Capture the cell that displays the provided text and extract its (X, Y) central coordinate. 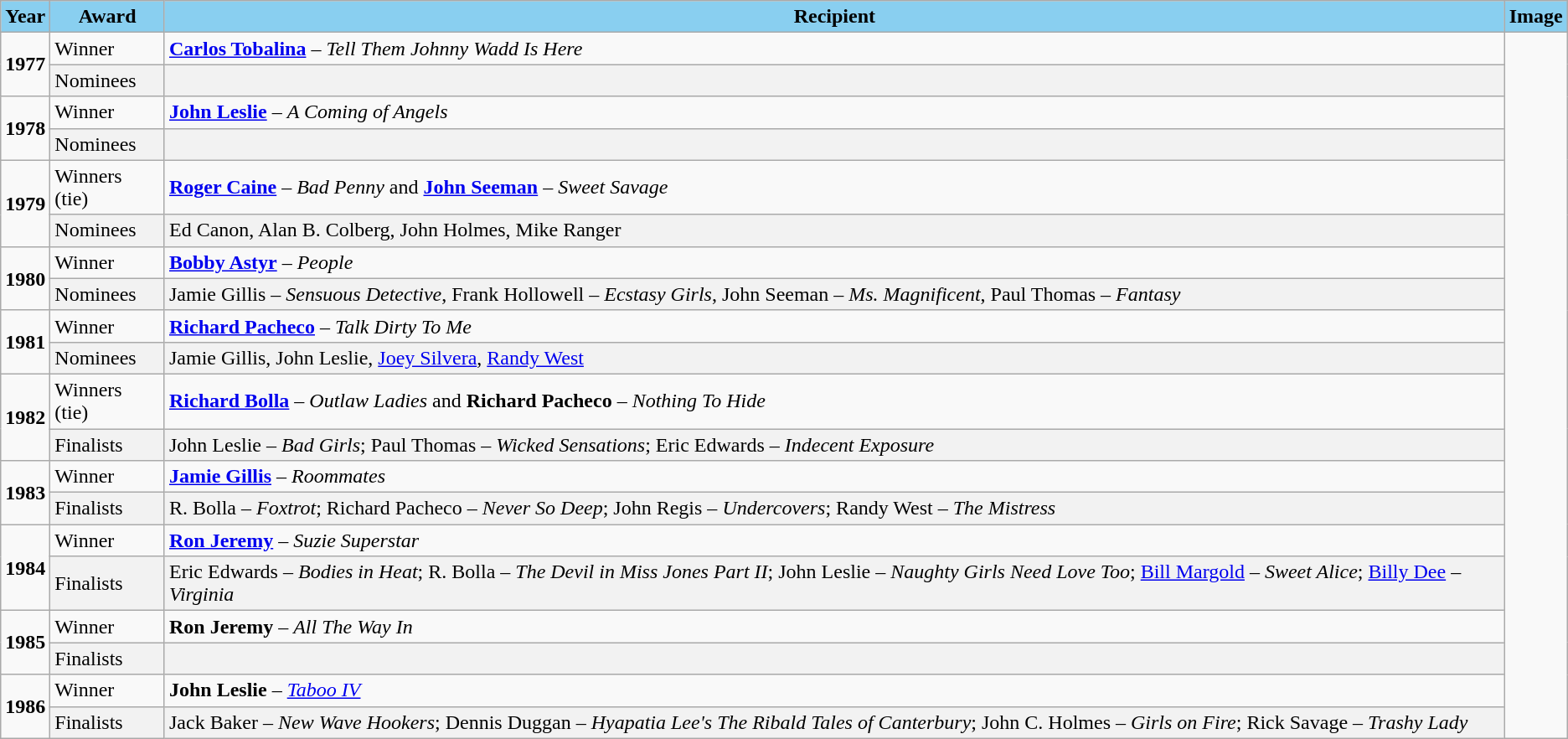
Ron Jeremy – Suzie Superstar (834, 540)
1985 (25, 643)
Carlos Tobalina – Tell Them Johnny Wadd Is Here (834, 49)
Jamie Gillis – Roommates (834, 477)
1980 (25, 278)
R. Bolla – Foxtrot; Richard Pacheco – Never So Deep; John Regis – Undercovers; Randy West – The Mistress (834, 509)
John Leslie – A Coming of Angels (834, 112)
1979 (25, 203)
Award (107, 17)
John Leslie – Taboo IV (834, 690)
Richard Bolla – Outlaw Ladies and Richard Pacheco – Nothing To Hide (834, 401)
Year (25, 17)
1986 (25, 706)
Bobby Astyr – People (834, 262)
Ed Canon, Alan B. Colberg, John Holmes, Mike Ranger (834, 230)
Richard Pacheco – Talk Dirty To Me (834, 326)
Jamie Gillis, John Leslie, Joey Silvera, Randy West (834, 358)
Ron Jeremy – All The Way In (834, 627)
Roger Caine – Bad Penny and John Seeman – Sweet Savage (834, 188)
Image (1536, 17)
Jamie Gillis – Sensuous Detective, Frank Hollowell – Ecstasy Girls, John Seeman – Ms. Magnificent, Paul Thomas – Fantasy (834, 294)
1984 (25, 568)
1983 (25, 493)
1978 (25, 128)
1977 (25, 65)
Recipient (834, 17)
1981 (25, 342)
John Leslie – Bad Girls; Paul Thomas – Wicked Sensations; Eric Edwards – Indecent Exposure (834, 445)
1982 (25, 417)
